Return the (x, y) coordinate for the center point of the cell that contains the specified text.  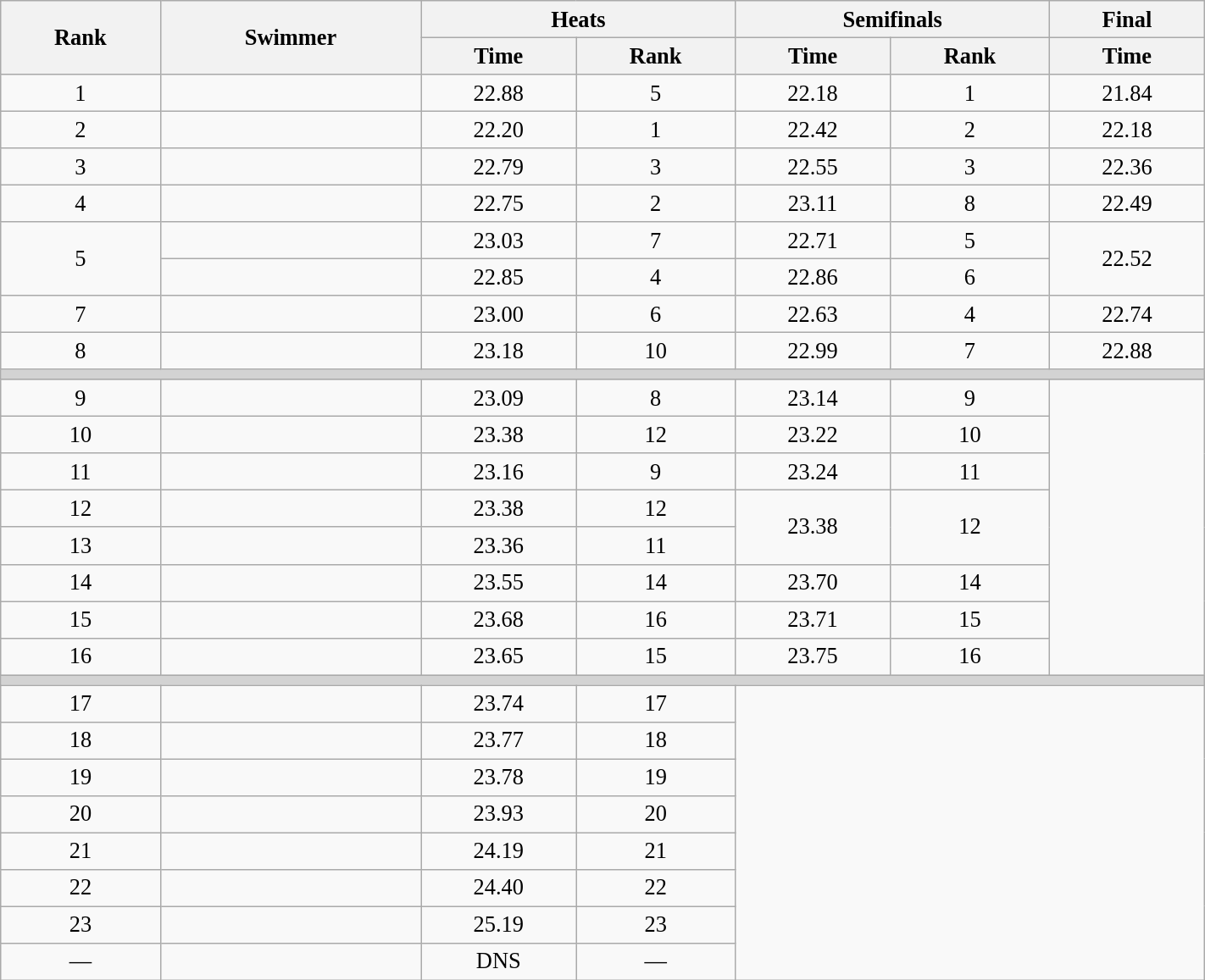
22.85 (498, 277)
23.36 (498, 545)
23.78 (498, 777)
23.71 (814, 619)
23.75 (814, 656)
13 (81, 545)
23.74 (498, 703)
24.40 (498, 888)
22.20 (498, 130)
22.42 (814, 130)
22.74 (1127, 314)
22.49 (1127, 203)
23.03 (498, 241)
22.79 (498, 167)
22.36 (1127, 167)
23.55 (498, 583)
23.18 (498, 351)
23.65 (498, 656)
23.09 (498, 398)
24.19 (498, 850)
25.19 (498, 925)
22.63 (814, 314)
22.55 (814, 167)
Swimmer (291, 37)
22.75 (498, 203)
23.00 (498, 314)
23.68 (498, 619)
23.16 (498, 472)
Semifinals (893, 19)
23.14 (814, 398)
DNS (498, 961)
22.86 (814, 277)
21.84 (1127, 92)
Final (1127, 19)
23.77 (498, 740)
22.99 (814, 351)
23.24 (814, 472)
22.52 (1127, 259)
Heats (578, 19)
22.71 (814, 241)
23.93 (498, 814)
23.11 (814, 203)
23.22 (814, 435)
23.70 (814, 583)
